Search for the cell housing the specified text and yield its [X, Y] center coordinate. 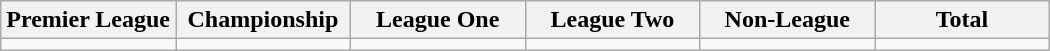
Non-League [788, 20]
League Two [612, 20]
League One [438, 20]
Premier League [88, 20]
Total [962, 20]
Championship [264, 20]
